For the text-containing cell, return its midpoint in (X, Y) coordinate format. 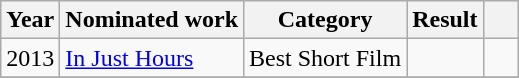
In Just Hours (152, 58)
Year (30, 20)
Nominated work (152, 20)
2013 (30, 58)
Result (445, 20)
Best Short Film (326, 58)
Category (326, 20)
